Detect which cell encompasses the target text, then output its (x, y) center coordinate. 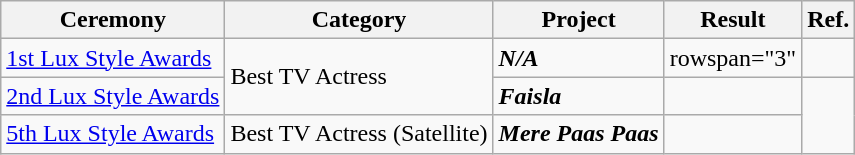
Project (578, 20)
Ref. (828, 20)
Best TV Actress (Satellite) (359, 134)
5th Lux Style Awards (113, 134)
Category (359, 20)
2nd Lux Style Awards (113, 96)
Ceremony (113, 20)
Mere Paas Paas (578, 134)
N/A (578, 58)
1st Lux Style Awards (113, 58)
Result (733, 20)
rowspan="3" (733, 58)
Best TV Actress (359, 77)
Faisla (578, 96)
